Output the [X, Y] coordinate of the center of the cell containing the given text.  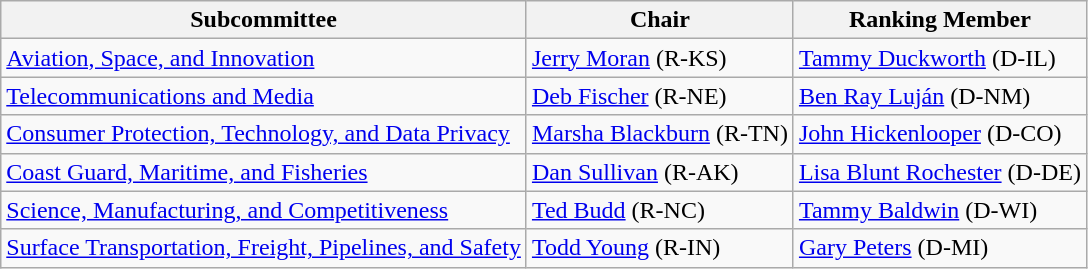
Ranking Member [940, 20]
Tammy Baldwin (D-WI) [940, 210]
Jerry Moran (R-KS) [660, 58]
Consumer Protection, Technology, and Data Privacy [264, 134]
Chair [660, 20]
Coast Guard, Maritime, and Fisheries [264, 172]
Subcommittee [264, 20]
Dan Sullivan (R-AK) [660, 172]
Marsha Blackburn (R-TN) [660, 134]
Deb Fischer (R-NE) [660, 96]
Aviation, Space, and Innovation [264, 58]
Science, Manufacturing, and Competitiveness [264, 210]
Tammy Duckworth (D-IL) [940, 58]
Ted Budd (R-NC) [660, 210]
Telecommunications and Media [264, 96]
Lisa Blunt Rochester (D-DE) [940, 172]
Surface Transportation, Freight, Pipelines, and Safety [264, 248]
Todd Young (R-IN) [660, 248]
John Hickenlooper (D-CO) [940, 134]
Gary Peters (D-MI) [940, 248]
Ben Ray Luján (D-NM) [940, 96]
